Detect which cell encompasses the target text, then output its [x, y] center coordinate. 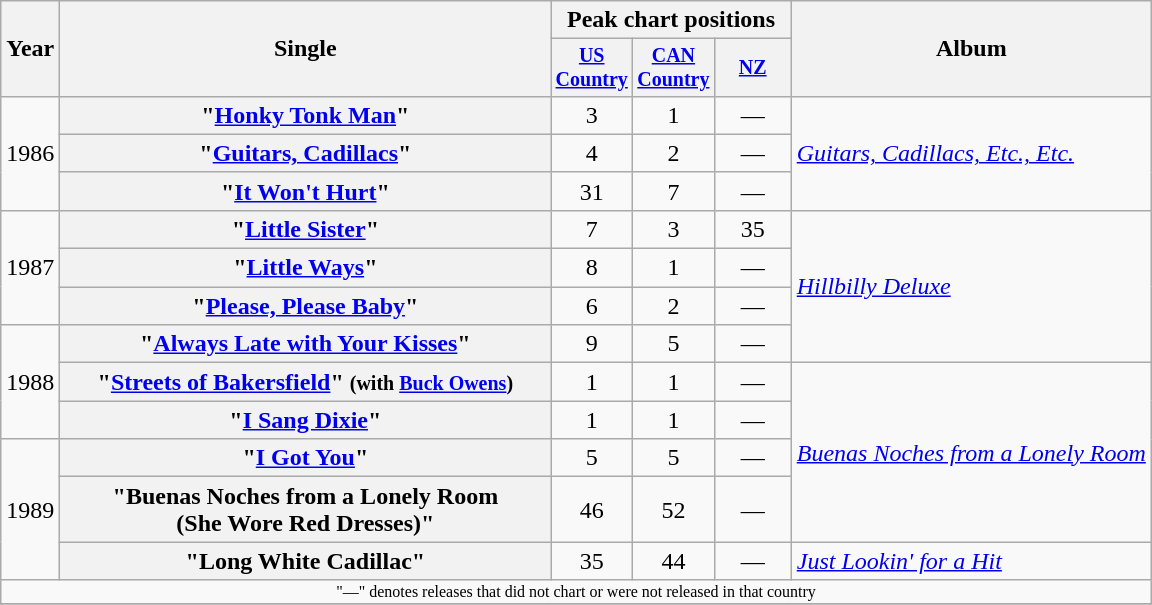
Hillbilly Deluxe [971, 286]
4 [592, 153]
1986 [30, 153]
"I Got You" [306, 458]
8 [592, 268]
"—" denotes releases that did not chart or were not released in that country [576, 592]
Album [971, 49]
"Streets of Bakersfield" (with Buck Owens) [306, 382]
Year [30, 49]
"Always Late with Your Kisses" [306, 344]
Just Lookin' for a Hit [971, 561]
52 [674, 510]
"Little Sister" [306, 229]
"Little Ways" [306, 268]
1987 [30, 267]
6 [592, 306]
Single [306, 49]
"Long White Cadillac" [306, 561]
"It Won't Hurt" [306, 191]
Peak chart positions [671, 20]
46 [592, 510]
1989 [30, 510]
44 [674, 561]
"Please, Please Baby" [306, 306]
CAN Country [674, 68]
Guitars, Cadillacs, Etc., Etc. [971, 153]
Buenas Noches from a Lonely Room [971, 452]
"Honky Tonk Man" [306, 115]
"I Sang Dixie" [306, 420]
31 [592, 191]
9 [592, 344]
US Country [592, 68]
"Buenas Noches from a Lonely Room(She Wore Red Dresses)" [306, 510]
1988 [30, 382]
NZ [752, 68]
"Guitars, Cadillacs" [306, 153]
